Extract the [X, Y] coordinate from the center of the cell holding the provided text.  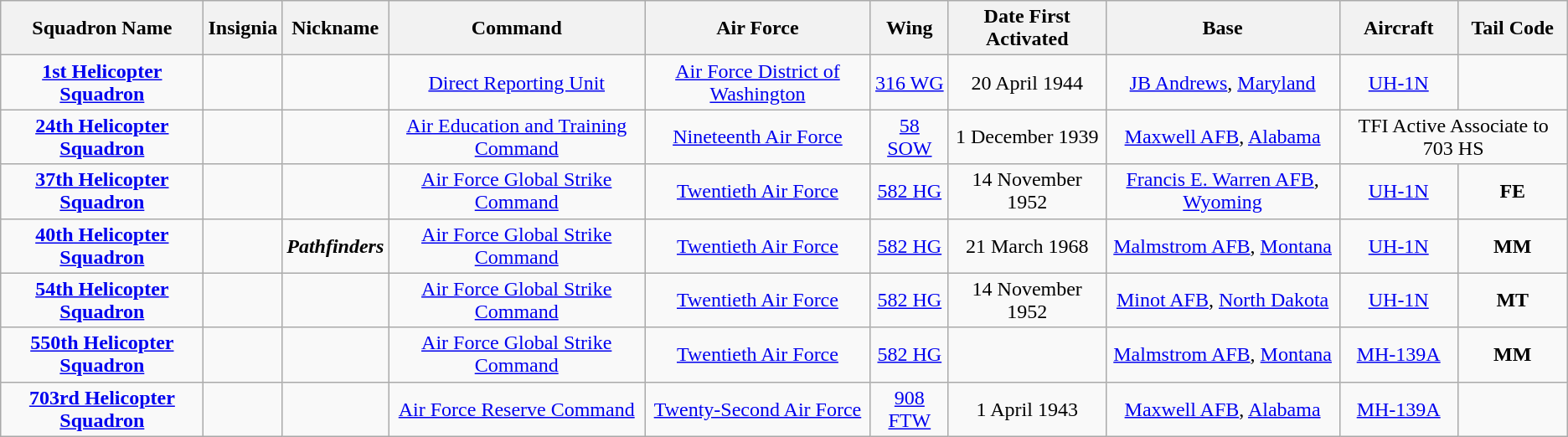
40th Helicopter Squadron [102, 246]
24th Helicopter Squadron [102, 137]
JB Andrews, Maryland [1223, 82]
1 April 1943 [1027, 409]
Aircraft [1399, 28]
TFI Active Associate to 703 HS [1453, 137]
Base [1223, 28]
Air Education and Training Command [517, 137]
Minot AFB, North Dakota [1223, 300]
Direct Reporting Unit [517, 82]
Air Force Reserve Command [517, 409]
21 March 1968 [1027, 246]
Date First Activated [1027, 28]
54th Helicopter Squadron [102, 300]
Pathfinders [335, 246]
908 FTW [910, 409]
1st Helicopter Squadron [102, 82]
58 SOW [910, 137]
703rd Helicopter Squadron [102, 409]
Nickname [335, 28]
Nineteenth Air Force [758, 137]
Tail Code [1513, 28]
MT [1513, 300]
Francis E. Warren AFB, Wyoming [1223, 191]
Insignia [243, 28]
Squadron Name [102, 28]
Twenty-Second Air Force [758, 409]
550th Helicopter Squadron [102, 355]
Wing [910, 28]
Command [517, 28]
FE [1513, 191]
1 December 1939 [1027, 137]
Air Force District of Washington [758, 82]
20 April 1944 [1027, 82]
Air Force [758, 28]
316 WG [910, 82]
37th Helicopter Squadron [102, 191]
